For the text-containing cell, return its midpoint in [x, y] coordinate format. 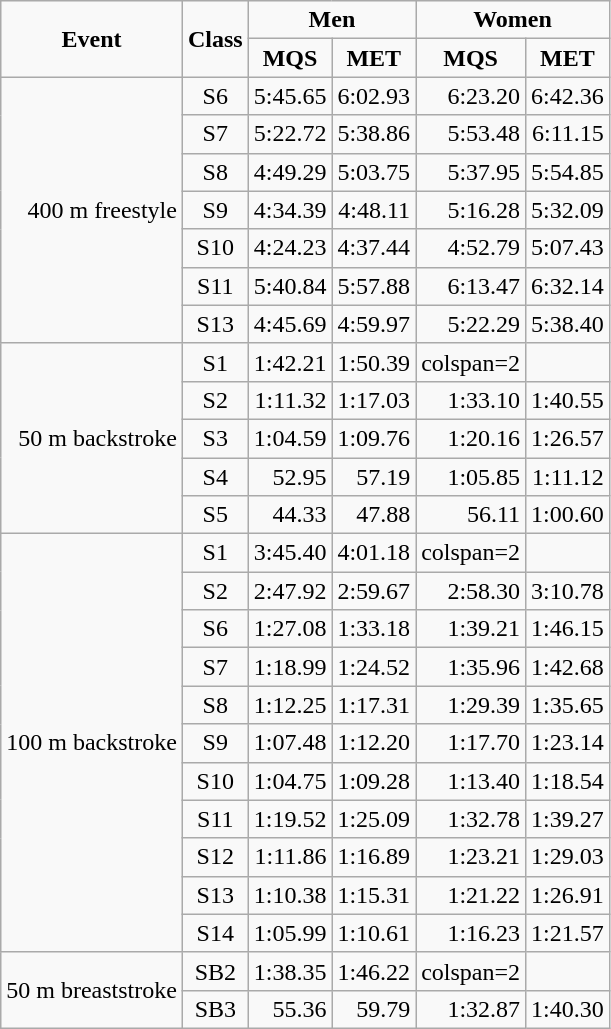
S14 [215, 933]
SB3 [215, 1009]
SB2 [215, 971]
Men [332, 20]
1:35.65 [568, 705]
1:15.31 [374, 895]
4:48.11 [374, 210]
1:46.15 [568, 629]
1:12.25 [290, 705]
52.95 [290, 477]
1:39.21 [471, 629]
5:45.65 [290, 96]
1:17.70 [471, 743]
S4 [215, 477]
55.36 [290, 1009]
4:01.18 [374, 553]
1:11.32 [290, 400]
1:46.22 [374, 971]
400 m freestyle [92, 210]
Event [92, 39]
1:05.99 [290, 933]
2:59.67 [374, 591]
1:00.60 [568, 515]
5:38.40 [568, 324]
1:26.57 [568, 438]
1:27.08 [290, 629]
1:17.31 [374, 705]
5:16.28 [471, 210]
1:13.40 [471, 781]
1:07.48 [290, 743]
1:23.14 [568, 743]
4:34.39 [290, 210]
5:54.85 [568, 172]
5:22.29 [471, 324]
1:38.35 [290, 971]
1:11.12 [568, 477]
4:59.97 [374, 324]
1:42.68 [568, 667]
1:18.54 [568, 781]
S5 [215, 515]
1:19.52 [290, 819]
5:38.86 [374, 134]
6:23.20 [471, 96]
1:40.30 [568, 1009]
4:37.44 [374, 248]
1:29.39 [471, 705]
6:42.36 [568, 96]
1:24.52 [374, 667]
5:03.75 [374, 172]
S3 [215, 438]
1:10.38 [290, 895]
6:32.14 [568, 286]
4:52.79 [471, 248]
5:32.09 [568, 210]
6:13.47 [471, 286]
Women [513, 20]
1:50.39 [374, 362]
100 m backstroke [92, 744]
1:16.89 [374, 857]
5:40.84 [290, 286]
1:12.20 [374, 743]
1:25.09 [374, 819]
44.33 [290, 515]
1:32.78 [471, 819]
1:33.18 [374, 629]
4:49.29 [290, 172]
1:09.28 [374, 781]
Class [215, 39]
1:10.61 [374, 933]
1:32.87 [471, 1009]
6:11.15 [568, 134]
1:21.57 [568, 933]
50 m breaststroke [92, 990]
1:23.21 [471, 857]
1:09.76 [374, 438]
5:37.95 [471, 172]
1:29.03 [568, 857]
6:02.93 [374, 96]
3:10.78 [568, 591]
1:42.21 [290, 362]
5:57.88 [374, 286]
1:33.10 [471, 400]
59.79 [374, 1009]
1:11.86 [290, 857]
56.11 [471, 515]
5:53.48 [471, 134]
1:39.27 [568, 819]
3:45.40 [290, 553]
5:07.43 [568, 248]
1:05.85 [471, 477]
1:16.23 [471, 933]
57.19 [374, 477]
1:35.96 [471, 667]
5:22.72 [290, 134]
1:17.03 [374, 400]
1:26.91 [568, 895]
1:20.16 [471, 438]
2:47.92 [290, 591]
1:18.99 [290, 667]
1:04.75 [290, 781]
S12 [215, 857]
1:21.22 [471, 895]
47.88 [374, 515]
1:04.59 [290, 438]
50 m backstroke [92, 438]
2:58.30 [471, 591]
4:24.23 [290, 248]
4:45.69 [290, 324]
1:40.55 [568, 400]
